Capture the cell that displays the provided text and extract its (X, Y) central coordinate. 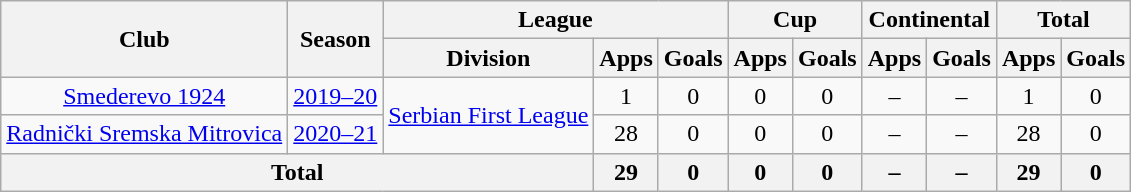
Club (144, 39)
League (556, 20)
2020–21 (336, 134)
Continental (929, 20)
Radnički Sremska Mitrovica (144, 134)
Season (336, 39)
Smederevo 1924 (144, 96)
Serbian First League (488, 115)
Cup (795, 20)
2019–20 (336, 96)
Division (488, 58)
